Detect which cell encompasses the target text, then output its (X, Y) center coordinate. 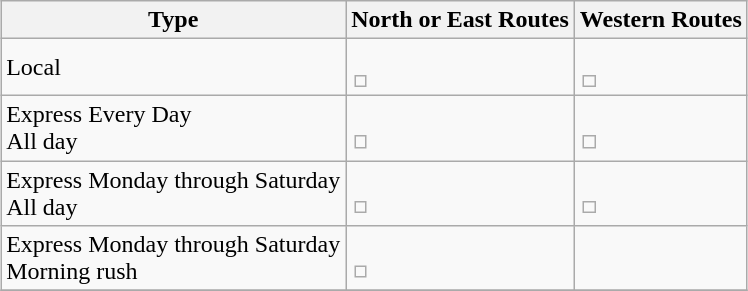
Express Monday through SaturdayMorning rush (174, 258)
North or East Routes (460, 20)
Western Routes (660, 20)
Local (174, 68)
Express Monday through SaturdayAll day (174, 192)
Type (174, 20)
Express Every DayAll day (174, 128)
